Scan for the cell matching the given text and deliver its (X, Y) coordinate at center. 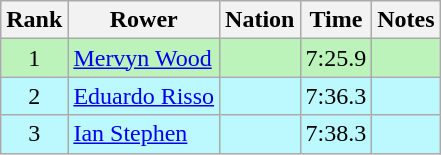
2 (34, 96)
3 (34, 134)
Mervyn Wood (144, 58)
Rank (34, 20)
7:25.9 (336, 58)
Notes (406, 20)
7:38.3 (336, 134)
Ian Stephen (144, 134)
Nation (260, 20)
Rower (144, 20)
Eduardo Risso (144, 96)
1 (34, 58)
7:36.3 (336, 96)
Time (336, 20)
